From the cell containing the given text, extract its center point as [X, Y] coordinate. 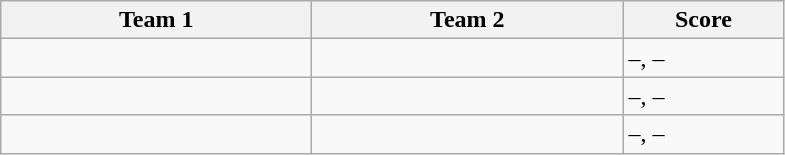
Team 2 [468, 20]
Team 1 [156, 20]
Score [704, 20]
